Return (x, y) of the center of cell containing provided text 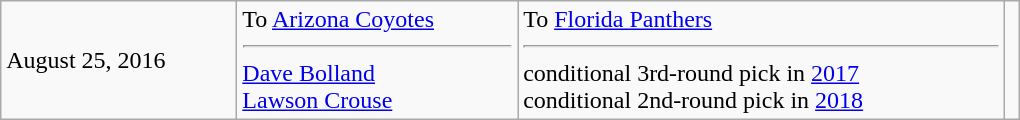
To Florida Panthers conditional 3rd-round pick in 2017conditional 2nd-round pick in 2018 (761, 60)
To Arizona Coyotes Dave BollandLawson Crouse (378, 60)
August 25, 2016 (119, 60)
